Identify which cell holds the provided text, then report its (X, Y) central coordinate. 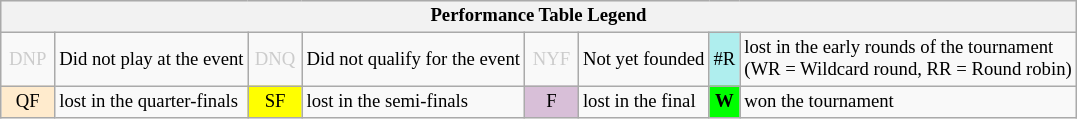
NYF (551, 60)
Did not play at the event (152, 60)
won the tournament (908, 102)
lost in the quarter-finals (152, 102)
F (551, 102)
DNP (28, 60)
lost in the final (643, 102)
Did not qualify for the event (413, 60)
lost in the semi-finals (413, 102)
W (724, 102)
QF (28, 102)
SF (275, 102)
Not yet founded (643, 60)
lost in the early rounds of the tournament(WR = Wildcard round, RR = Round robin) (908, 60)
DNQ (275, 60)
#R (724, 60)
Performance Table Legend (538, 16)
